Output the (x, y) coordinate of the center of the cell containing the given text.  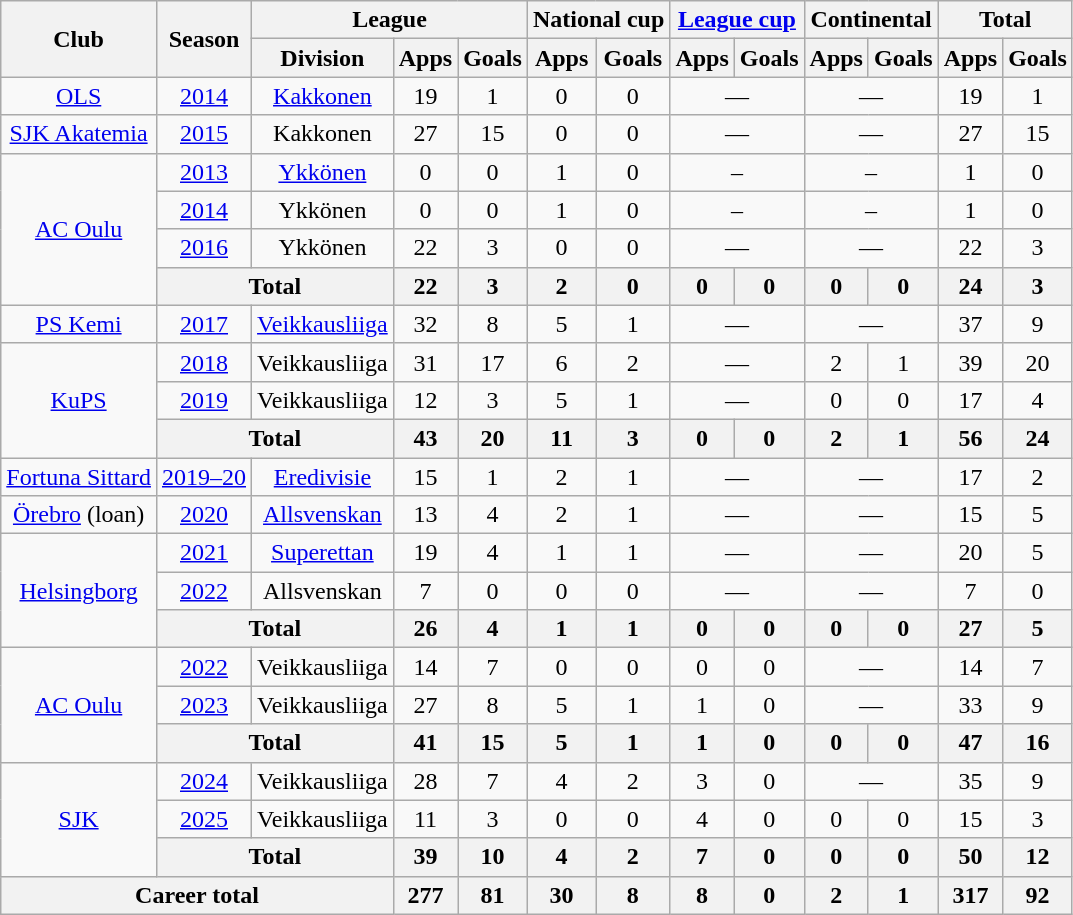
35 (970, 781)
31 (425, 362)
47 (970, 743)
2017 (204, 324)
2025 (204, 819)
SJK Akatemia (79, 134)
2024 (204, 781)
33 (970, 705)
League (390, 20)
56 (970, 438)
28 (425, 781)
32 (425, 324)
2021 (204, 553)
277 (425, 895)
81 (493, 895)
OLS (79, 96)
Club (79, 39)
Superettan (323, 553)
2020 (204, 515)
Division (323, 58)
PS Kemi (79, 324)
30 (561, 895)
317 (970, 895)
92 (1038, 895)
16 (1038, 743)
SJK (79, 819)
43 (425, 438)
2013 (204, 172)
26 (425, 629)
Helsingborg (79, 591)
2018 (204, 362)
2015 (204, 134)
Continental (871, 20)
50 (970, 857)
13 (425, 515)
Örebro (loan) (79, 515)
Career total (197, 895)
Season (204, 39)
Eredivisie (323, 477)
2016 (204, 248)
2019–20 (204, 477)
2023 (204, 705)
37 (970, 324)
41 (425, 743)
National cup (598, 20)
6 (561, 362)
Fortuna Sittard (79, 477)
KuPS (79, 400)
10 (493, 857)
2019 (204, 400)
League cup (737, 20)
